Output the (X, Y) coordinate of the center of the cell containing the given text.  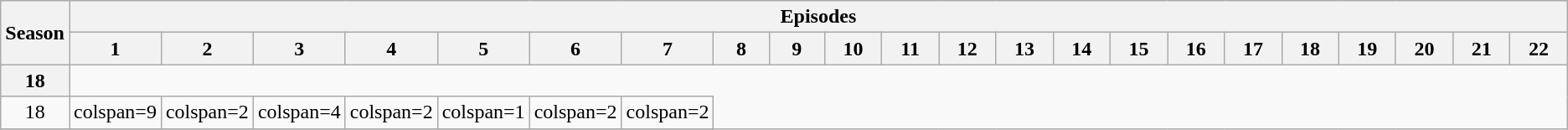
3 (299, 49)
1 (115, 49)
4 (391, 49)
6 (575, 49)
11 (910, 49)
19 (1367, 49)
17 (1253, 49)
13 (1024, 49)
9 (797, 49)
Season (35, 33)
15 (1138, 49)
5 (483, 49)
colspan=9 (115, 112)
2 (207, 49)
Episodes (818, 17)
22 (1539, 49)
14 (1081, 49)
20 (1424, 49)
12 (967, 49)
10 (853, 49)
7 (668, 49)
colspan=1 (483, 112)
colspan=4 (299, 112)
8 (741, 49)
16 (1196, 49)
21 (1482, 49)
